Return [x, y] of the center of cell containing provided text 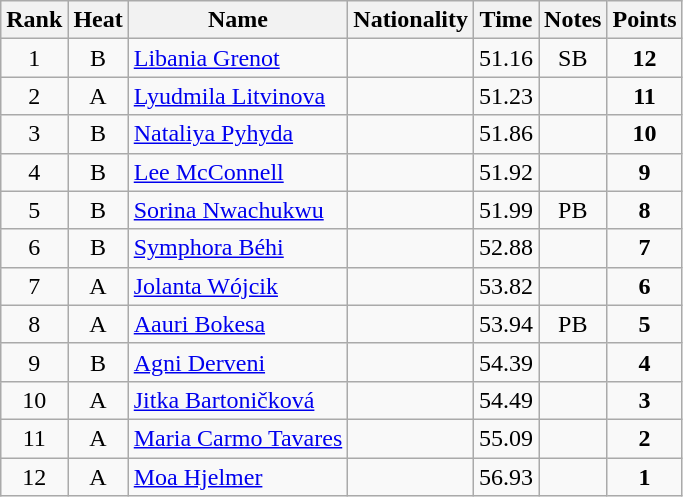
SB [573, 58]
Notes [573, 20]
53.94 [506, 324]
Symphora Béhi [238, 248]
53.82 [506, 286]
Maria Carmo Tavares [238, 438]
51.23 [506, 96]
54.39 [506, 362]
Libania Grenot [238, 58]
Name [238, 20]
Aauri Bokesa [238, 324]
51.86 [506, 134]
51.92 [506, 172]
Lee McConnell [238, 172]
Jitka Bartoničková [238, 400]
Moa Hjelmer [238, 477]
Nationality [411, 20]
51.99 [506, 210]
Jolanta Wójcik [238, 286]
Points [644, 20]
Lyudmila Litvinova [238, 96]
Rank [34, 20]
Heat [98, 20]
51.16 [506, 58]
Agni Derveni [238, 362]
Nataliya Pyhyda [238, 134]
56.93 [506, 477]
55.09 [506, 438]
Sorina Nwachukwu [238, 210]
52.88 [506, 248]
54.49 [506, 400]
Time [506, 20]
